Scan for the cell matching the given text and deliver its (X, Y) coordinate at center. 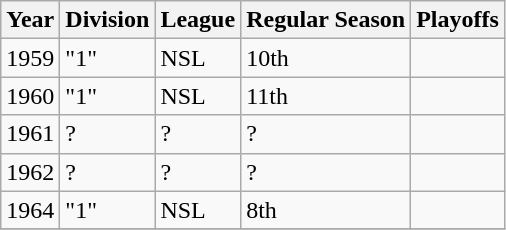
1960 (30, 96)
8th (326, 210)
Year (30, 20)
1959 (30, 58)
Regular Season (326, 20)
Division (108, 20)
1962 (30, 172)
11th (326, 96)
League (198, 20)
10th (326, 58)
1964 (30, 210)
Playoffs (458, 20)
1961 (30, 134)
